Output the [x, y] coordinate of the center of the cell containing the given text.  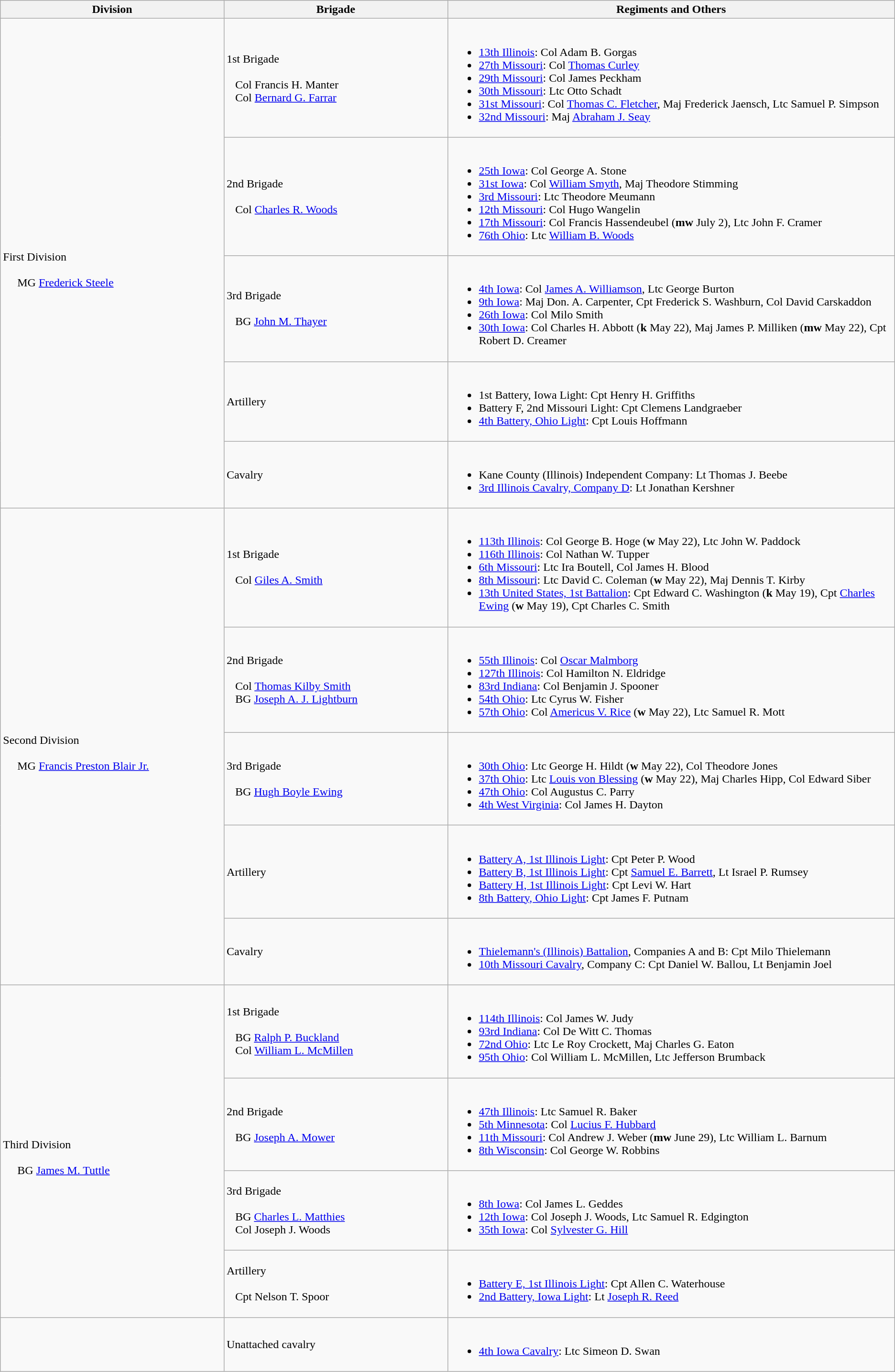
Second Division MG Francis Preston Blair Jr. [112, 747]
1st Brigade Col Giles A. Smith [336, 567]
3rd Brigade BG Charles L. Matthies Col Joseph J. Woods [336, 1210]
4th Iowa Cavalry: Ltc Simeon D. Swan [671, 1344]
Brigade [336, 10]
Regiments and Others [671, 10]
Third Division BG James M. Tuttle [112, 1151]
3rd Brigade BG John M. Thayer [336, 309]
3rd Brigade BG Hugh Boyle Ewing [336, 779]
Thielemann's (Illinois) Battalion, Companies A and B: Cpt Milo Thielemann10th Missouri Cavalry, Company C: Cpt Daniel W. Ballou, Lt Benjamin Joel [671, 951]
2nd Brigade Col Thomas Kilby Smith BG Joseph A. J. Lightburn [336, 680]
2nd Brigade Col Charles R. Woods [336, 196]
2nd Brigade BG Joseph A. Mower [336, 1124]
Division [112, 10]
Battery E, 1st Illinois Light: Cpt Allen C. Waterhouse2nd Battery, Iowa Light: Lt Joseph R. Reed [671, 1284]
1st Brigade Col Francis H. Manter Col Bernard G. Farrar [336, 78]
Artillery Cpt Nelson T. Spoor [336, 1284]
8th Iowa: Col James L. Geddes12th Iowa: Col Joseph J. Woods, Ltc Samuel R. Edgington35th Iowa: Col Sylvester G. Hill [671, 1210]
1st Brigade BG Ralph P. Buckland Col William L. McMillen [336, 1031]
Unattached cavalry [336, 1344]
1st Battery, Iowa Light: Cpt Henry H. GriffithsBattery F, 2nd Missouri Light: Cpt Clemens Landgraeber4th Battery, Ohio Light: Cpt Louis Hoffmann [671, 402]
Kane County (Illinois) Independent Company: Lt Thomas J. Beebe3rd Illinois Cavalry, Company D: Lt Jonathan Kershner [671, 475]
First Division MG Frederick Steele [112, 263]
